Output the (x, y) coordinate of the center of the cell containing the given text.  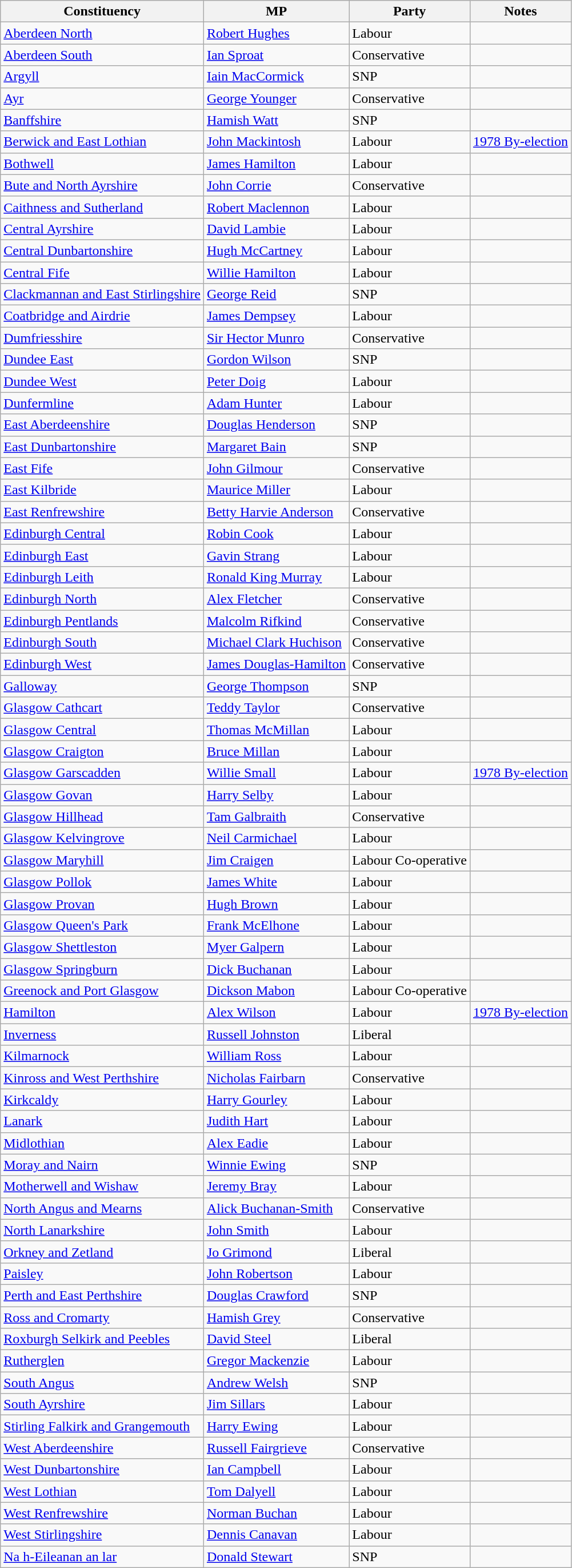
Edinburgh Leith (102, 577)
South Ayrshire (102, 1404)
Clackmannan and East Stirlingshire (102, 295)
Malcolm Rifkind (276, 620)
Kilmarnock (102, 1056)
Dumfriesshire (102, 338)
Central Fife (102, 273)
Alex Eadie (276, 1143)
Russell Johnston (276, 1034)
Dick Buchanan (276, 969)
John Mackintosh (276, 142)
Coatbridge and Airdrie (102, 316)
East Aberdeenshire (102, 425)
Berwick and East Lothian (102, 142)
Dundee East (102, 360)
Glasgow Garscadden (102, 773)
Tam Galbraith (276, 817)
Kirkcaldy (102, 1100)
John Gilmour (276, 468)
Adam Hunter (276, 403)
West Dunbartonshire (102, 1470)
Tom Dalyell (276, 1491)
Argyll (102, 77)
Hamish Watt (276, 120)
Rutherglen (102, 1361)
Sir Hector Munro (276, 338)
Robert Maclennon (276, 207)
Aberdeen South (102, 55)
East Kilbride (102, 490)
Glasgow Pollok (102, 882)
West Lothian (102, 1491)
Dunfermline (102, 403)
Notes (520, 11)
Willie Small (276, 773)
Glasgow Queen's Park (102, 925)
Gregor Mackenzie (276, 1361)
David Steel (276, 1339)
Party (410, 11)
Stirling Falkirk and Grangemouth (102, 1426)
Frank McElhone (276, 925)
Dundee West (102, 381)
MP (276, 11)
Glasgow Provan (102, 904)
Inverness (102, 1034)
Peter Doig (276, 381)
Norman Buchan (276, 1513)
Willie Hamilton (276, 273)
Ian Campbell (276, 1470)
Bothwell (102, 164)
James Hamilton (276, 164)
Glasgow Hillhead (102, 817)
Alick Buchanan-Smith (276, 1208)
Lanark (102, 1121)
Motherwell and Wishaw (102, 1187)
Jim Craigen (276, 860)
Jo Grimond (276, 1252)
Betty Harvie Anderson (276, 512)
West Stirlingshire (102, 1535)
Central Dunbartonshire (102, 250)
Iain MacCormick (276, 77)
Gordon Wilson (276, 360)
Moray and Nairn (102, 1165)
Hamilton (102, 1013)
George Thompson (276, 686)
Jim Sillars (276, 1404)
Nicholas Fairbarn (276, 1078)
Douglas Henderson (276, 425)
Glasgow Shettleston (102, 947)
Glasgow Govan (102, 795)
Andrew Welsh (276, 1383)
Glasgow Springburn (102, 969)
Margaret Bain (276, 447)
Ronald King Murray (276, 577)
East Fife (102, 468)
North Angus and Mearns (102, 1208)
Midlothian (102, 1143)
Edinburgh Pentlands (102, 620)
Edinburgh Central (102, 534)
Glasgow Craigton (102, 751)
Judith Hart (276, 1121)
Donald Stewart (276, 1557)
Na h-Eileanan an lar (102, 1557)
Harry Selby (276, 795)
Alex Wilson (276, 1013)
Harry Gourley (276, 1100)
Bruce Millan (276, 751)
Robert Hughes (276, 33)
Galloway (102, 686)
Perth and East Perthshire (102, 1295)
Jeremy Bray (276, 1187)
Glasgow Central (102, 730)
Teddy Taylor (276, 708)
Winnie Ewing (276, 1165)
Banffshire (102, 120)
North Lanarkshire (102, 1230)
Myer Galpern (276, 947)
Thomas McMillan (276, 730)
William Ross (276, 1056)
John Corrie (276, 185)
Ayr (102, 98)
Edinburgh East (102, 555)
Paisley (102, 1273)
Central Ayrshire (102, 229)
Robin Cook (276, 534)
Aberdeen North (102, 33)
George Younger (276, 98)
Maurice Miller (276, 490)
Russell Fairgrieve (276, 1448)
Neil Carmichael (276, 838)
James Dempsey (276, 316)
Alex Fletcher (276, 599)
Douglas Crawford (276, 1295)
Hugh Brown (276, 904)
Greenock and Port Glasgow (102, 991)
George Reid (276, 295)
Ross and Cromarty (102, 1317)
John Robertson (276, 1273)
James White (276, 882)
East Renfrewshire (102, 512)
Dickson Mabon (276, 991)
Edinburgh West (102, 664)
Harry Ewing (276, 1426)
East Dunbartonshire (102, 447)
Edinburgh South (102, 643)
Hugh McCartney (276, 250)
James Douglas-Hamilton (276, 664)
Bute and North Ayrshire (102, 185)
West Renfrewshire (102, 1513)
David Lambie (276, 229)
Michael Clark Huchison (276, 643)
Constituency (102, 11)
Orkney and Zetland (102, 1252)
Dennis Canavan (276, 1535)
West Aberdeenshire (102, 1448)
South Angus (102, 1383)
Kinross and West Perthshire (102, 1078)
Hamish Grey (276, 1317)
Roxburgh Selkirk and Peebles (102, 1339)
Glasgow Cathcart (102, 708)
Gavin Strang (276, 555)
Caithness and Sutherland (102, 207)
Ian Sproat (276, 55)
Edinburgh North (102, 599)
Glasgow Kelvingrove (102, 838)
Glasgow Maryhill (102, 860)
John Smith (276, 1230)
